Return the [X, Y] coordinate for the center point of the cell that contains the specified text.  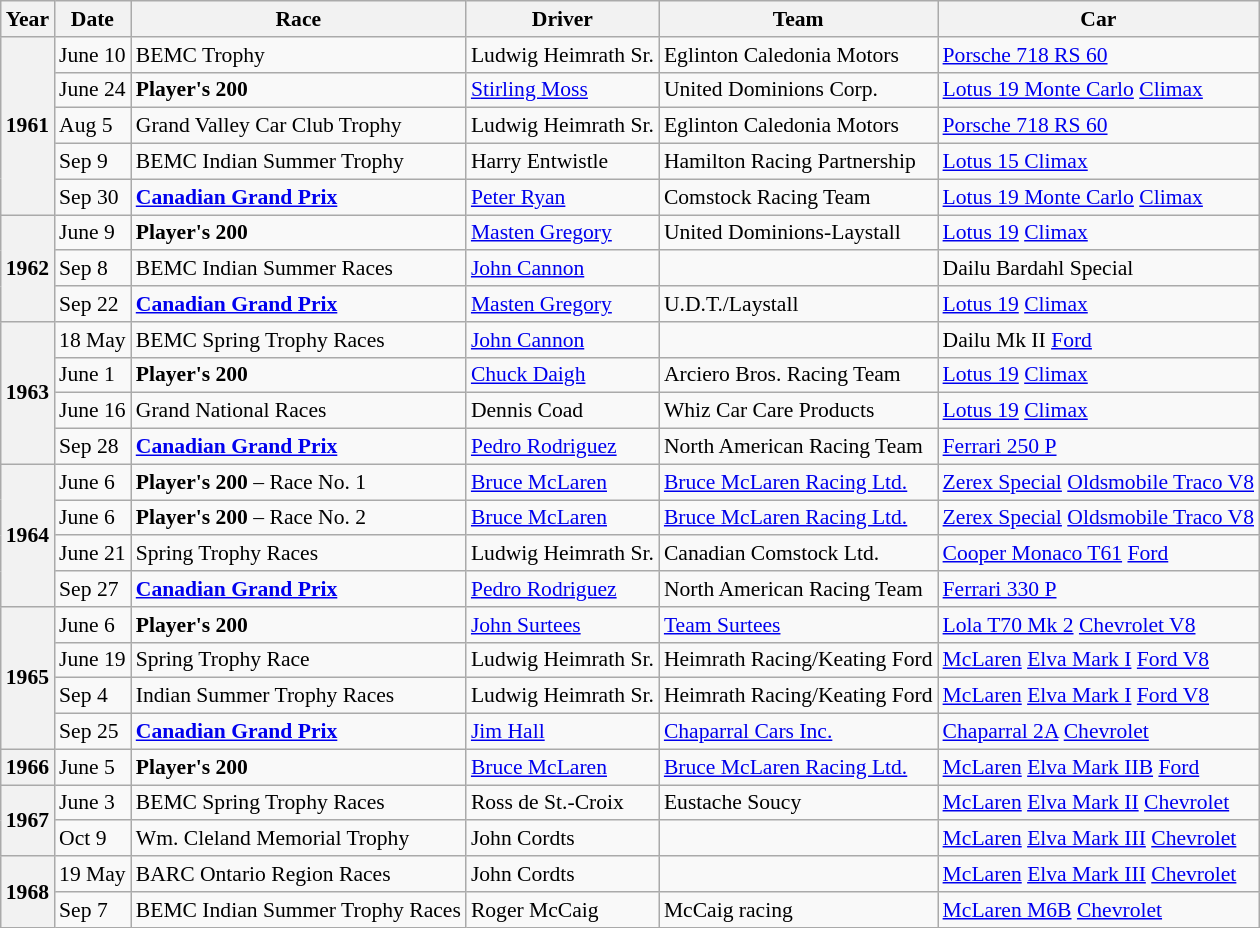
Chaparral 2A Chevrolet [1099, 732]
Whiz Car Care Products [798, 411]
June 3 [92, 803]
Chuck Daigh [562, 375]
1962 [28, 268]
Dailu Mk II Ford [1099, 340]
Sep 27 [92, 589]
Driver [562, 19]
BEMC Indian Summer Races [298, 269]
Team [798, 19]
1966 [28, 767]
1961 [28, 126]
Wm. Cleland Memorial Trophy [298, 839]
Harry Entwistle [562, 162]
Ferrari 330 P [1099, 589]
1968 [28, 892]
Lola T70 Mk 2 Chevrolet V8 [1099, 625]
June 9 [92, 233]
Player's 200 – Race No. 1 [298, 482]
Hamilton Racing Partnership [798, 162]
U.D.T./Laystall [798, 304]
Year [28, 19]
United Dominions Corp. [798, 90]
June 5 [92, 767]
Sep 8 [92, 269]
1963 [28, 393]
Team Surtees [798, 625]
Ferrari 250 P [1099, 447]
Chaparral Cars Inc. [798, 732]
BEMC Indian Summer Trophy [298, 162]
John Surtees [562, 625]
Car [1099, 19]
Cooper Monaco T61 Ford [1099, 554]
Grand Valley Car Club Trophy [298, 126]
June 24 [92, 90]
Sep 9 [92, 162]
Grand National Races [298, 411]
BEMC Indian Summer Trophy Races [298, 910]
Oct 9 [92, 839]
Spring Trophy Race [298, 660]
Sep 7 [92, 910]
Peter Ryan [562, 197]
Sep 25 [92, 732]
18 May [92, 340]
United Dominions-Laystall [798, 233]
June 21 [92, 554]
Dennis Coad [562, 411]
June 1 [92, 375]
June 16 [92, 411]
BARC Ontario Region Races [298, 874]
Lotus 15 Climax [1099, 162]
1965 [28, 678]
Eustache Soucy [798, 803]
McLaren Elva Mark IIB Ford [1099, 767]
McCaig racing [798, 910]
Jim Hall [562, 732]
Roger McCaig [562, 910]
Canadian Comstock Ltd. [798, 554]
Comstock Racing Team [798, 197]
Sep 4 [92, 696]
Aug 5 [92, 126]
Date [92, 19]
Sep 22 [92, 304]
Indian Summer Trophy Races [298, 696]
Arciero Bros. Racing Team [798, 375]
BEMC Trophy [298, 55]
McLaren Elva Mark II Chevrolet [1099, 803]
Stirling Moss [562, 90]
June 10 [92, 55]
Sep 28 [92, 447]
19 May [92, 874]
Sep 30 [92, 197]
Player's 200 – Race No. 2 [298, 518]
Race [298, 19]
1967 [28, 820]
Ross de St.-Croix [562, 803]
McLaren M6B Chevrolet [1099, 910]
Spring Trophy Races [298, 554]
June 19 [92, 660]
1964 [28, 535]
Dailu Bardahl Special [1099, 269]
